Locate the cell with the specified text and output its [x, y] center coordinate. 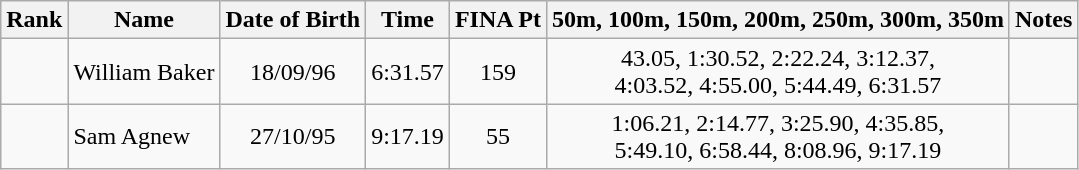
Rank [34, 20]
Sam Agnew [144, 136]
William Baker [144, 72]
6:31.57 [408, 72]
Date of Birth [293, 20]
159 [498, 72]
FINA Pt [498, 20]
Time [408, 20]
1:06.21, 2:14.77, 3:25.90, 4:35.85,5:49.10, 6:58.44, 8:08.96, 9:17.19 [778, 136]
50m, 100m, 150m, 200m, 250m, 300m, 350m [778, 20]
55 [498, 136]
Name [144, 20]
18/09/96 [293, 72]
9:17.19 [408, 136]
Notes [1043, 20]
43.05, 1:30.52, 2:22.24, 3:12.37,4:03.52, 4:55.00, 5:44.49, 6:31.57 [778, 72]
27/10/95 [293, 136]
